Output the (x, y) coordinate of the center of the cell containing the given text.  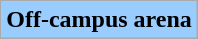
Off-campus arena (100, 20)
